Determine the [x, y] coordinate at the center of the cell enclosing the given text.  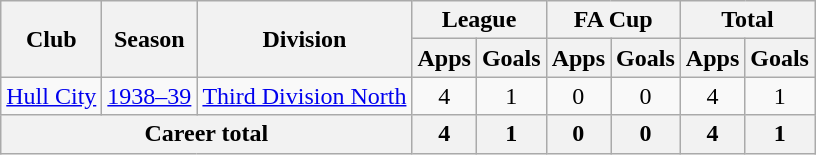
Hull City [52, 96]
League [479, 20]
Division [304, 39]
1938–39 [150, 96]
Total [747, 20]
Career total [206, 134]
FA Cup [613, 20]
Club [52, 39]
Season [150, 39]
Third Division North [304, 96]
